Determine the (X, Y) coordinate at the center of the cell enclosing the given text.  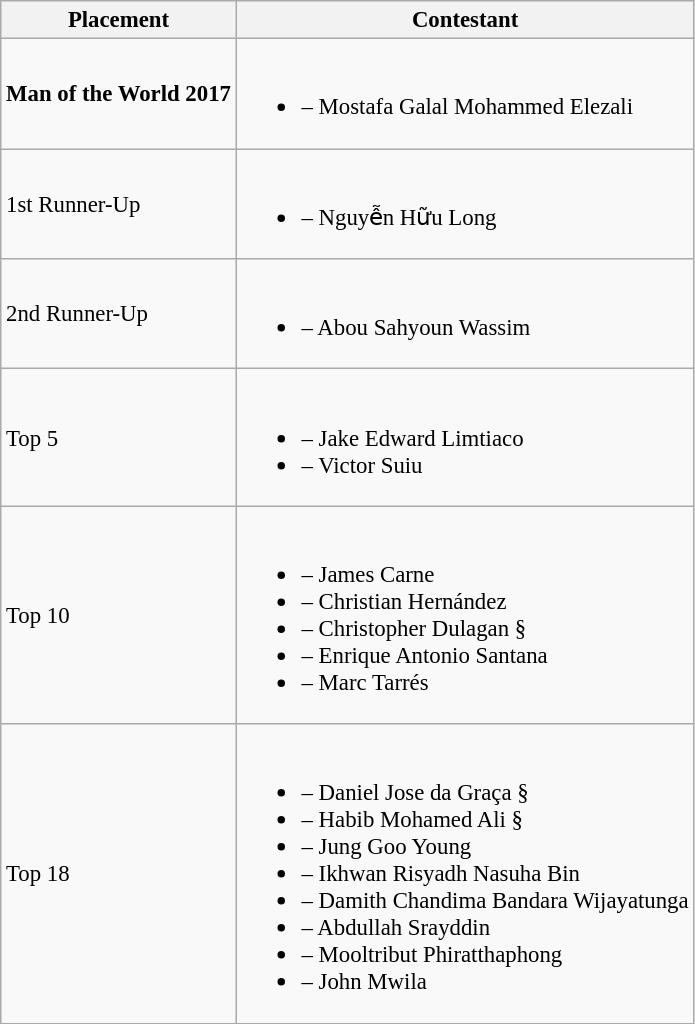
Placement (118, 20)
– Jake Edward Limtiaco – Victor Suiu (465, 438)
Top 5 (118, 438)
Top 18 (118, 874)
Contestant (465, 20)
Man of the World 2017 (118, 94)
– Abou Sahyoun Wassim (465, 314)
1st Runner-Up (118, 204)
– James Carne – Christian Hernández – Christopher Dulagan § – Enrique Antonio Santana – Marc Tarrés (465, 615)
Top 10 (118, 615)
– Mostafa Galal Mohammed Elezali (465, 94)
2nd Runner-Up (118, 314)
– Nguyễn Hữu Long (465, 204)
